Locate the cell with the specified text and output its (x, y) center coordinate. 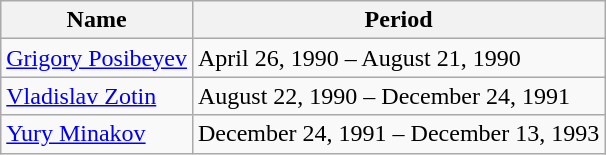
April 26, 1990 – August 21, 1990 (398, 58)
Period (398, 20)
August 22, 1990 – December 24, 1991 (398, 96)
Vladislav Zotin (97, 96)
Yury Minakov (97, 134)
Grigory Posibeyev (97, 58)
Name (97, 20)
December 24, 1991 – December 13, 1993 (398, 134)
